For the text-containing cell, return its midpoint in (X, Y) coordinate format. 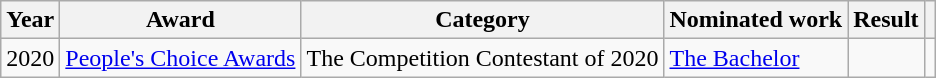
2020 (30, 58)
Nominated work (756, 20)
Category (482, 20)
People's Choice Awards (180, 58)
The Bachelor (756, 58)
Result (886, 20)
Award (180, 20)
Year (30, 20)
The Competition Contestant of 2020 (482, 58)
